Capture the cell that displays the provided text and extract its (x, y) central coordinate. 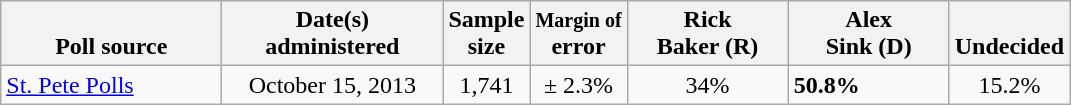
± 2.3% (578, 85)
34% (708, 85)
Undecided (1009, 34)
St. Pete Polls (112, 85)
50.8% (868, 85)
1,741 (486, 85)
October 15, 2013 (332, 85)
15.2% (1009, 85)
RickBaker (R) (708, 34)
Date(s)administered (332, 34)
Margin oferror (578, 34)
Poll source (112, 34)
Samplesize (486, 34)
AlexSink (D) (868, 34)
